Pinpoint the cell where the given text exists, returning its (X, Y) midpoint coordinate. 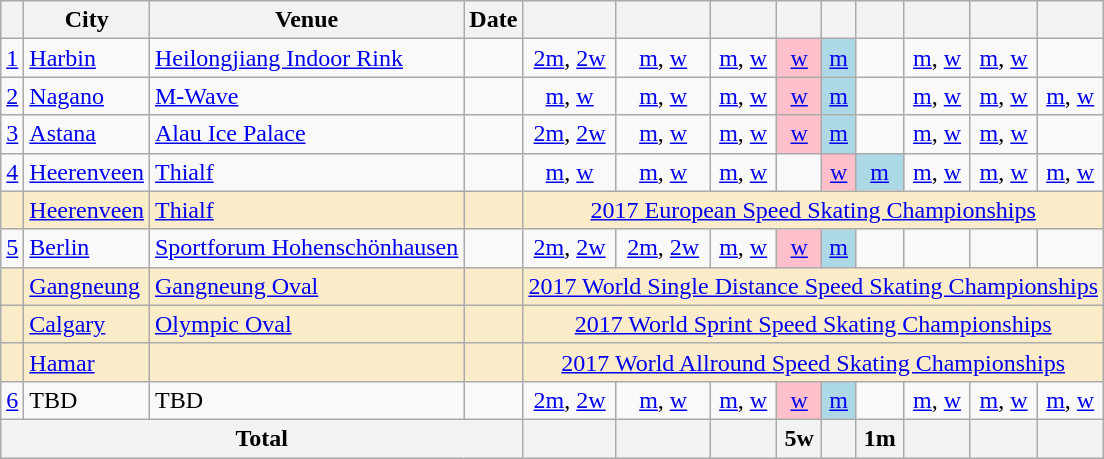
Calgary (87, 324)
1 (12, 58)
Nagano (87, 96)
2 (12, 96)
M-Wave (306, 96)
2017 European Speed Skating Championships (814, 210)
6 (12, 400)
5 (12, 248)
Harbin (87, 58)
2017 World Sprint Speed Skating Championships (814, 324)
Berlin (87, 248)
Gangneung (87, 286)
2017 World Single Distance Speed Skating Championships (814, 286)
Total (262, 438)
Olympic Oval (306, 324)
4 (12, 172)
City (87, 20)
1m (879, 438)
Heilongjiang Indoor Rink (306, 58)
2017 World Allround Speed Skating Championships (814, 362)
Gangneung Oval (306, 286)
Sportforum Hohenschönhausen (306, 248)
5w (798, 438)
3 (12, 134)
Astana (87, 134)
Venue (306, 20)
Date (494, 20)
Hamar (87, 362)
Alau Ice Palace (306, 134)
